For the text-containing cell, return its midpoint in (x, y) coordinate format. 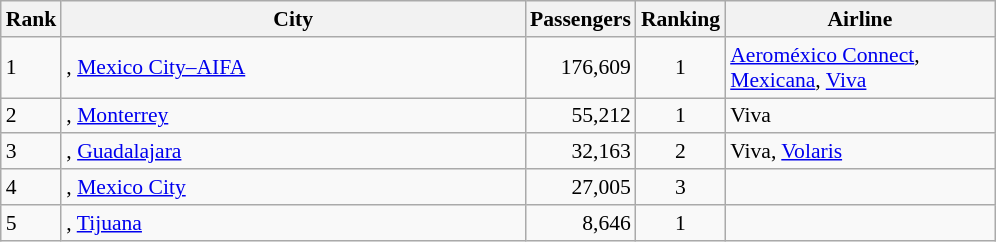
City (293, 19)
Aeroméxico Connect, Mexicana, Viva (860, 68)
Viva, Volaris (860, 152)
Viva (860, 116)
32,163 (580, 152)
Ranking (680, 19)
, Monterrey (293, 116)
, Guadalajara (293, 152)
4 (32, 187)
27,005 (580, 187)
176,609 (580, 68)
, Mexico City (293, 187)
5 (32, 223)
, Mexico City–AIFA (293, 68)
, Tijuana (293, 223)
Passengers (580, 19)
Rank (32, 19)
8,646 (580, 223)
Airline (860, 19)
55,212 (580, 116)
